Provide the (x, y) coordinate of the cell's center where the given text is located.  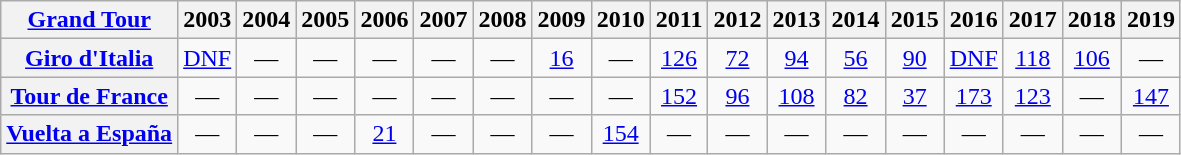
2015 (914, 20)
2014 (856, 20)
126 (679, 58)
72 (738, 58)
2012 (738, 20)
2016 (974, 20)
108 (796, 96)
147 (1150, 96)
2007 (444, 20)
82 (856, 96)
16 (562, 58)
2009 (562, 20)
2008 (502, 20)
2003 (208, 20)
152 (679, 96)
2004 (266, 20)
37 (914, 96)
2011 (679, 20)
123 (1032, 96)
2019 (1150, 20)
2013 (796, 20)
21 (384, 134)
90 (914, 58)
94 (796, 58)
96 (738, 96)
2017 (1032, 20)
154 (620, 134)
173 (974, 96)
2018 (1092, 20)
2010 (620, 20)
2006 (384, 20)
56 (856, 58)
106 (1092, 58)
Tour de France (90, 96)
118 (1032, 58)
Vuelta a España (90, 134)
Giro d'Italia (90, 58)
2005 (326, 20)
Grand Tour (90, 20)
